Detect which cell encompasses the target text, then output its [X, Y] center coordinate. 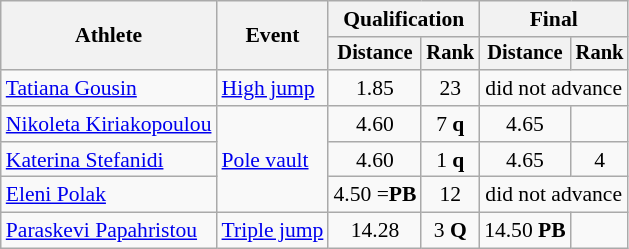
7 q [450, 124]
14.50 PB [525, 231]
Nikoleta Kiriakopoulou [109, 124]
Final [554, 19]
Paraskevi Papahristou [109, 231]
Pole vault [273, 160]
14.28 [374, 231]
1.85 [374, 88]
Eleni Polak [109, 195]
3 Q [450, 231]
Triple jump [273, 231]
Katerina Stefanidi [109, 160]
23 [450, 88]
Qualification [404, 19]
High jump [273, 88]
4 [600, 160]
Event [273, 36]
12 [450, 195]
4.50 =PB [374, 195]
1 q [450, 160]
Athlete [109, 36]
Tatiana Gousin [109, 88]
